From the cell containing the given text, extract its center point as [x, y] coordinate. 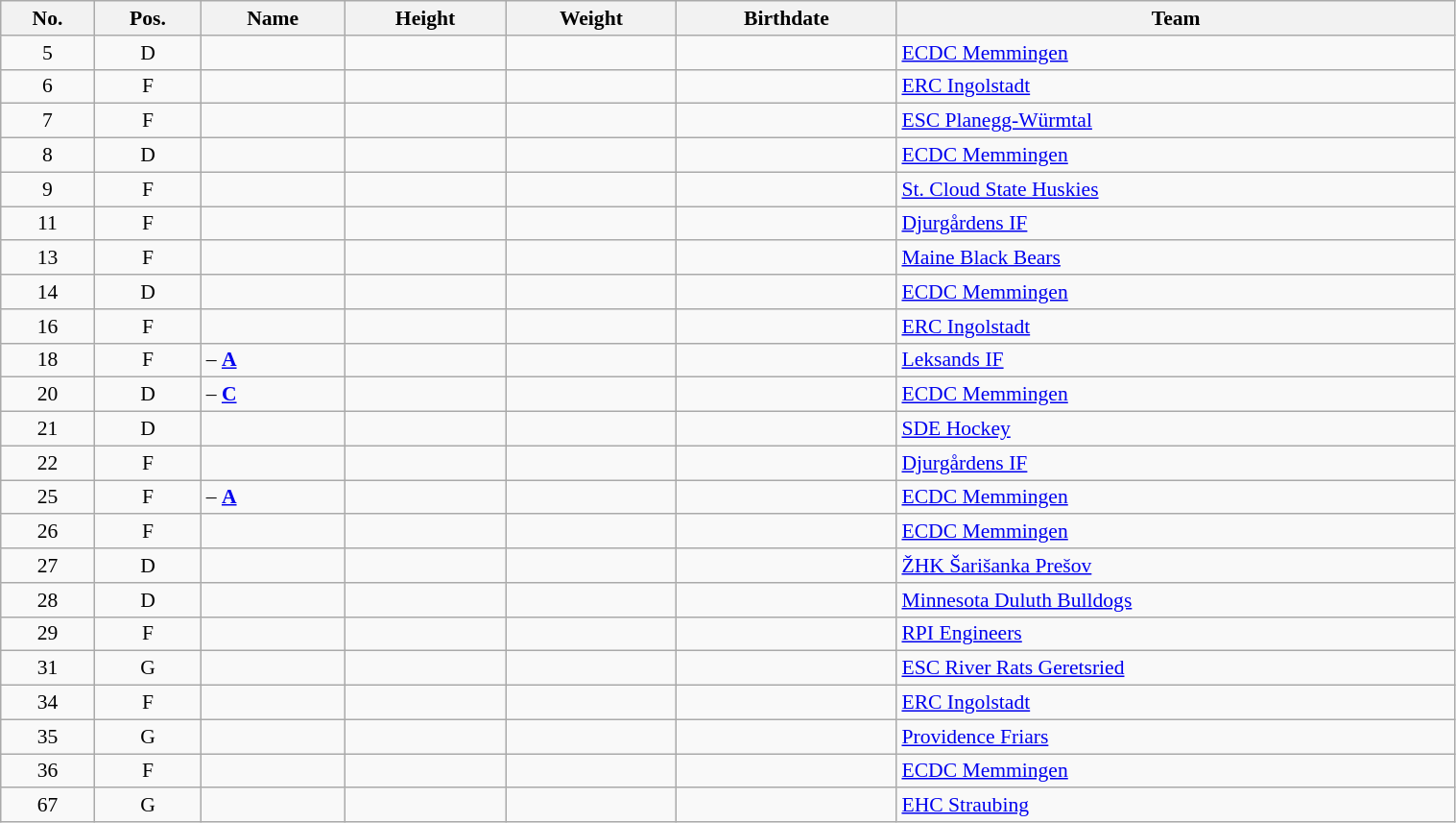
28 [48, 600]
29 [48, 634]
21 [48, 429]
Weight [591, 18]
18 [48, 360]
11 [48, 224]
RPI Engineers [1176, 634]
Team [1176, 18]
34 [48, 703]
9 [48, 189]
No. [48, 18]
36 [48, 771]
13 [48, 258]
Birthdate [786, 18]
Pos. [148, 18]
St. Cloud State Huskies [1176, 189]
Maine Black Bears [1176, 258]
31 [48, 668]
EHC Straubing [1176, 806]
27 [48, 566]
22 [48, 463]
Minnesota Duluth Bulldogs [1176, 600]
5 [48, 53]
SDE Hockey [1176, 429]
ESC River Rats Geretsried [1176, 668]
Height [426, 18]
8 [48, 156]
6 [48, 86]
16 [48, 327]
Leksands IF [1176, 360]
7 [48, 121]
25 [48, 497]
Providence Friars [1176, 737]
20 [48, 395]
14 [48, 292]
– C [273, 395]
ŽHK Šarišanka Prešov [1176, 566]
ESC Planegg-Würmtal [1176, 121]
Name [273, 18]
67 [48, 806]
26 [48, 532]
35 [48, 737]
